Identify which cell holds the provided text, then report its [X, Y] central coordinate. 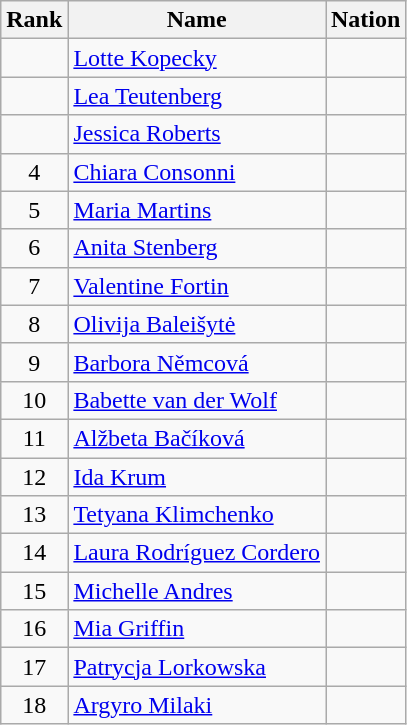
5 [34, 210]
Alžbeta Bačíková [197, 438]
Patrycja Lorkowska [197, 667]
Nation [366, 20]
11 [34, 438]
Anita Stenberg [197, 248]
12 [34, 477]
Name [197, 20]
Laura Rodríguez Cordero [197, 553]
6 [34, 248]
Jessica Roberts [197, 134]
Mia Griffin [197, 629]
Barbora Němcová [197, 362]
Tetyana Klimchenko [197, 515]
Valentine Fortin [197, 286]
13 [34, 515]
17 [34, 667]
Rank [34, 20]
Maria Martins [197, 210]
Lea Teutenberg [197, 96]
15 [34, 591]
7 [34, 286]
16 [34, 629]
Michelle Andres [197, 591]
10 [34, 400]
4 [34, 172]
Babette van der Wolf [197, 400]
18 [34, 705]
Lotte Kopecky [197, 58]
Olivija Baleišytė [197, 324]
14 [34, 553]
9 [34, 362]
Chiara Consonni [197, 172]
8 [34, 324]
Ida Krum [197, 477]
Argyro Milaki [197, 705]
